Scan for the cell matching the given text and deliver its [X, Y] coordinate at center. 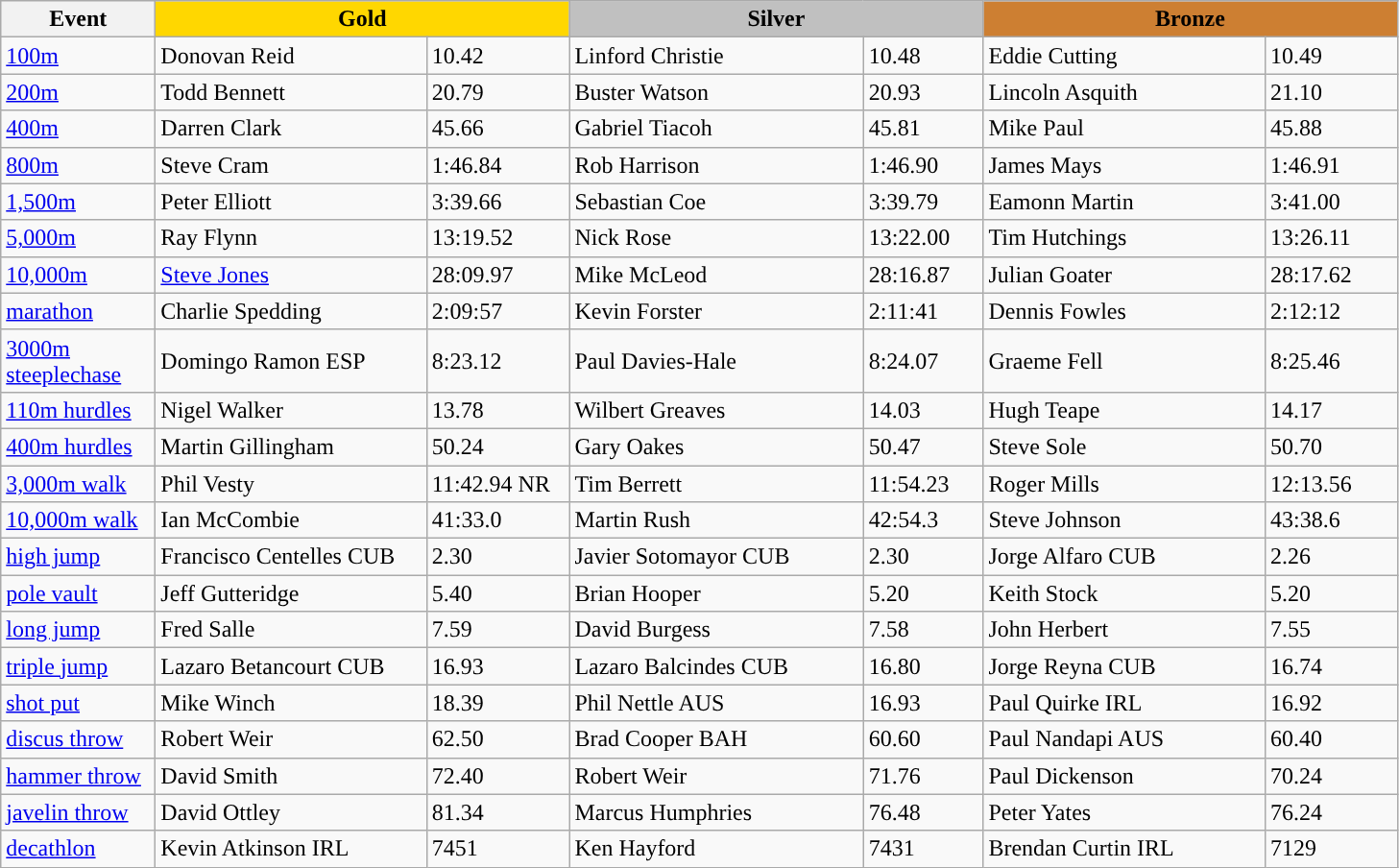
Tim Berrett [716, 483]
shot put [79, 703]
Mike Winch [291, 703]
Bronze [1191, 19]
400m hurdles [79, 446]
41:33.0 [497, 520]
42:54.3 [924, 520]
8:25.46 [1331, 361]
50.47 [924, 446]
5.40 [497, 593]
Jorge Alfaro CUB [1124, 557]
Lincoln Asquith [1124, 92]
Nick Rose [716, 238]
Mike McLeod [716, 275]
David Smith [291, 776]
Steve Sole [1124, 446]
10,000m [79, 275]
28:16.87 [924, 275]
Hugh Teape [1124, 410]
Sebastian Coe [716, 202]
3:39.79 [924, 202]
13:19.52 [497, 238]
18.39 [497, 703]
8:24.07 [924, 361]
long jump [79, 630]
Graeme Fell [1124, 361]
7431 [924, 849]
Lazaro Betancourt CUB [291, 666]
Donovan Reid [291, 56]
pole vault [79, 593]
7.59 [497, 630]
800m [79, 165]
76.24 [1331, 812]
28:17.62 [1331, 275]
John Herbert [1124, 630]
60.40 [1331, 739]
Paul Dickenson [1124, 776]
hammer throw [79, 776]
Eamonn Martin [1124, 202]
Marcus Humphries [716, 812]
10.42 [497, 56]
Kevin Atkinson IRL [291, 849]
Nigel Walker [291, 410]
1:46.84 [497, 165]
Rob Harrison [716, 165]
Brian Hooper [716, 593]
60.60 [924, 739]
2:11:41 [924, 311]
Charlie Spedding [291, 311]
1:46.90 [924, 165]
16.80 [924, 666]
72.40 [497, 776]
16.74 [1331, 666]
Ray Flynn [291, 238]
Keith Stock [1124, 593]
3,000m walk [79, 483]
Roger Mills [1124, 483]
triple jump [79, 666]
Martin Gillingham [291, 446]
Darren Clark [291, 129]
12:13.56 [1331, 483]
2:12:12 [1331, 311]
81.34 [497, 812]
100m [79, 56]
13.78 [497, 410]
11:42.94 NR [497, 483]
Gold [363, 19]
45.88 [1331, 129]
28:09.97 [497, 275]
1:46.91 [1331, 165]
3:39.66 [497, 202]
400m [79, 129]
7.55 [1331, 630]
70.24 [1331, 776]
2.26 [1331, 557]
David Burgess [716, 630]
200m [79, 92]
16.92 [1331, 703]
2:09:57 [497, 311]
Mike Paul [1124, 129]
Linford Christie [716, 56]
Fred Salle [291, 630]
decathlon [79, 849]
10.48 [924, 56]
14.17 [1331, 410]
3000m steeplechase [79, 361]
10.49 [1331, 56]
Wilbert Greaves [716, 410]
Tim Hutchings [1124, 238]
Todd Bennett [291, 92]
Ken Hayford [716, 849]
Gabriel Tiacoh [716, 129]
62.50 [497, 739]
Silver [776, 19]
7451 [497, 849]
David Ottley [291, 812]
76.48 [924, 812]
3:41.00 [1331, 202]
20.79 [497, 92]
Domingo Ramon ESP [291, 361]
Peter Elliott [291, 202]
javelin throw [79, 812]
Brad Cooper BAH [716, 739]
Paul Nandapi AUS [1124, 739]
Event [79, 19]
Gary Oakes [716, 446]
Steve Jones [291, 275]
8:23.12 [497, 361]
11:54.23 [924, 483]
45.66 [497, 129]
7129 [1331, 849]
Ian McCombie [291, 520]
discus throw [79, 739]
Jeff Gutteridge [291, 593]
marathon [79, 311]
50.70 [1331, 446]
14.03 [924, 410]
Paul Quirke IRL [1124, 703]
Martin Rush [716, 520]
James Mays [1124, 165]
Buster Watson [716, 92]
Francisco Centelles CUB [291, 557]
45.81 [924, 129]
Steve Cram [291, 165]
13:26.11 [1331, 238]
Dennis Fowles [1124, 311]
13:22.00 [924, 238]
Julian Goater [1124, 275]
21.10 [1331, 92]
71.76 [924, 776]
Peter Yates [1124, 812]
7.58 [924, 630]
10,000m walk [79, 520]
Jorge Reyna CUB [1124, 666]
50.24 [497, 446]
Paul Davies-Hale [716, 361]
5,000m [79, 238]
Phil Vesty [291, 483]
Eddie Cutting [1124, 56]
high jump [79, 557]
1,500m [79, 202]
Lazaro Balcindes CUB [716, 666]
Javier Sotomayor CUB [716, 557]
Phil Nettle AUS [716, 703]
20.93 [924, 92]
Steve Johnson [1124, 520]
Brendan Curtin IRL [1124, 849]
Kevin Forster [716, 311]
43:38.6 [1331, 520]
110m hurdles [79, 410]
